Output the [X, Y] coordinate of the center of the cell containing the given text.  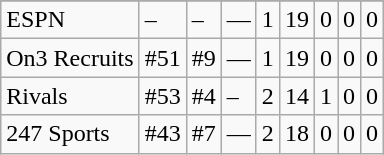
14 [296, 96]
#9 [204, 58]
#53 [162, 96]
On3 Recruits [70, 58]
#43 [162, 134]
247 Sports [70, 134]
ESPN [70, 20]
#7 [204, 134]
Rivals [70, 96]
#51 [162, 58]
18 [296, 134]
#4 [204, 96]
